Detect which cell encompasses the target text, then output its [X, Y] center coordinate. 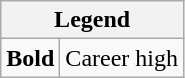
Career high [122, 58]
Bold [30, 58]
Legend [92, 20]
